Provide the (X, Y) coordinate of the cell's center where the given text is located.  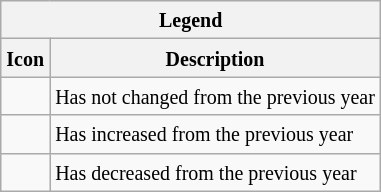
Description (216, 58)
Legend (191, 20)
Icon (26, 58)
Has not changed from the previous year (216, 96)
Has decreased from the previous year (216, 172)
Has increased from the previous year (216, 134)
